Return (X, Y) of the center of cell containing provided text 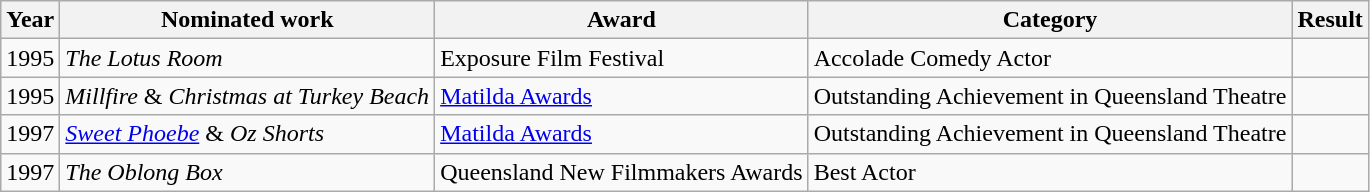
The Lotus Room (248, 58)
Accolade Comedy Actor (1050, 58)
Nominated work (248, 20)
Exposure Film Festival (622, 58)
Result (1330, 20)
Year (30, 20)
Sweet Phoebe & Oz Shorts (248, 134)
Best Actor (1050, 172)
The Oblong Box (248, 172)
Category (1050, 20)
Millfire & Christmas at Turkey Beach (248, 96)
Queensland New Filmmakers Awards (622, 172)
Award (622, 20)
